Output the [X, Y] coordinate of the center of the cell containing the given text.  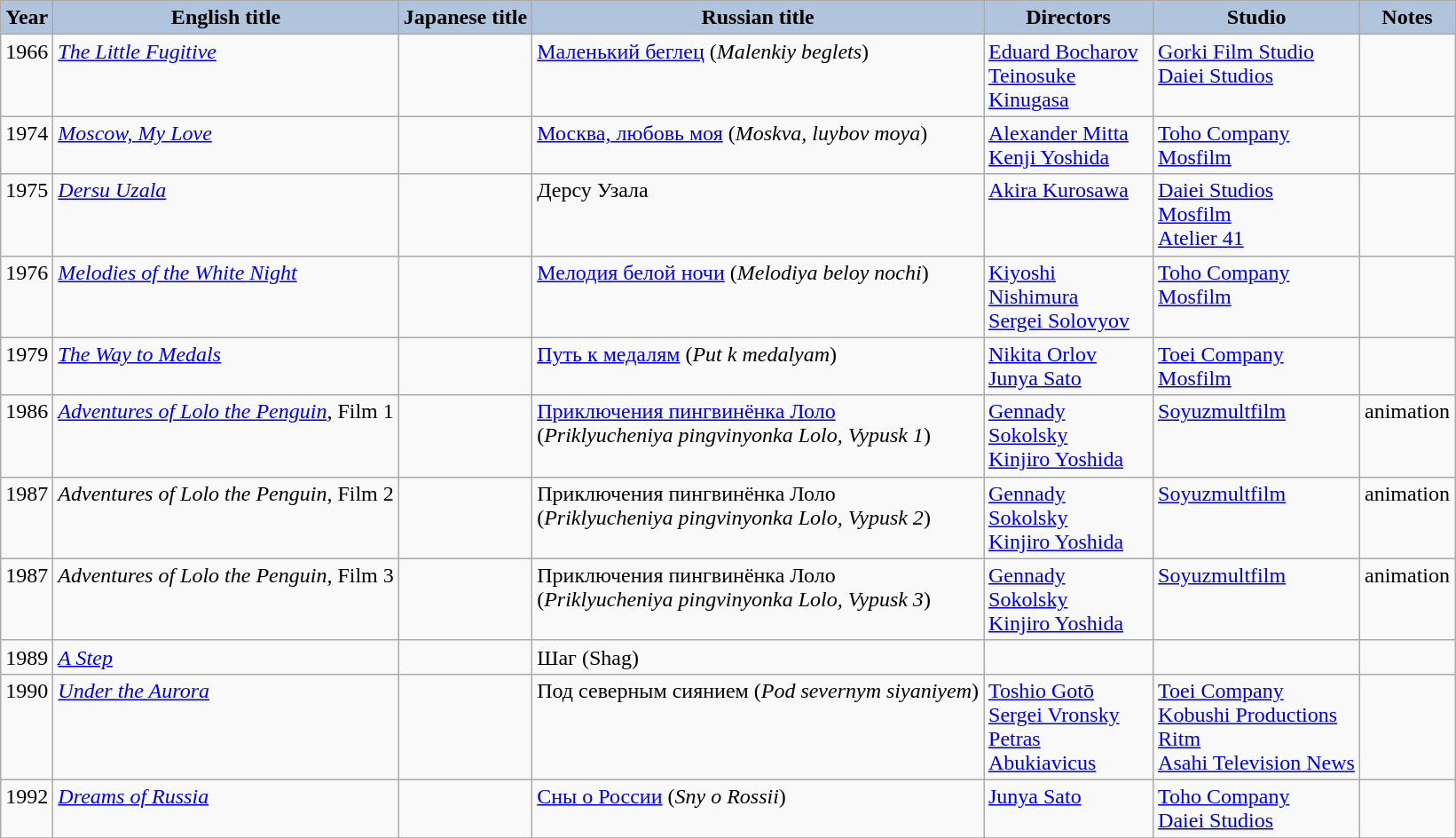
Nikita Orlov Junya Sato [1068, 366]
1974 [27, 146]
1979 [27, 366]
Melodies of the White Night [225, 296]
Маленький беглец (Malenkiy beglets) [758, 75]
Kiyoshi Nishimura Sergei Solovyov [1068, 296]
Under the Aurora [225, 726]
The Little Fugitive [225, 75]
1989 [27, 657]
1990 [27, 726]
Путь к медалям (Put k medalyam) [758, 366]
1976 [27, 296]
Directors [1068, 18]
English title [225, 18]
1986 [27, 436]
The Way to Medals [225, 366]
Приключения пингвинёнка Лоло (Priklyucheniya pingvinyonka Lolo, Vypusk 2) [758, 518]
Сны о России (Sny o Rossii) [758, 808]
Dreams of Russia [225, 808]
Gorki Film Studio Daiei Studios [1256, 75]
Adventures of Lolo the Penguin, Film 3 [225, 599]
Japanese title [465, 18]
Toei Company Mosfilm [1256, 366]
Шаг (Shag) [758, 657]
Dersu Uzala [225, 215]
Дерсу Узала [758, 215]
A Step [225, 657]
Russian title [758, 18]
1966 [27, 75]
Toho Company Daiei Studios [1256, 808]
Под северным сиянием (Pod severnym siyaniyem) [758, 726]
Приключения пингвинёнка Лоло (Priklyucheniya pingvinyonka Lolo, Vypusk 1) [758, 436]
Studio [1256, 18]
1992 [27, 808]
Akira Kurosawa [1068, 215]
Daiei Studios Mosfilm Atelier 41 [1256, 215]
Notes [1407, 18]
Moscow, My Love [225, 146]
Eduard Bocharov Teinosuke Kinugasa [1068, 75]
Toshio Gotō Sergei Vronsky Petras Abukiavicus [1068, 726]
Москва, любовь моя (Moskva, luybov moya) [758, 146]
1975 [27, 215]
Alexander Mitta Kenji Yoshida [1068, 146]
Year [27, 18]
Adventures of Lolo the Penguin, Film 1 [225, 436]
Toei Company Kobushi Productions Ritm Asahi Television News [1256, 726]
Мелодия белой ночи (Melodiya beloy nochi) [758, 296]
Приключения пингвинёнка Лоло (Priklyucheniya pingvinyonka Lolo, Vypusk 3) [758, 599]
Adventures of Lolo the Penguin, Film 2 [225, 518]
Junya Sato [1068, 808]
